Return (X, Y) of the center of cell containing provided text 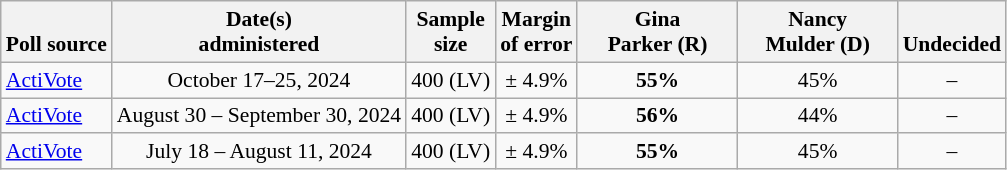
August 30 – September 30, 2024 (259, 116)
Marginof error (536, 32)
Date(s)administered (259, 32)
October 17–25, 2024 (259, 80)
Poll source (56, 32)
Samplesize (450, 32)
Undecided (952, 32)
NancyMulder (D) (818, 32)
44% (818, 116)
July 18 – August 11, 2024 (259, 152)
56% (657, 116)
GinaParker (R) (657, 32)
